Identify which cell holds the provided text, then report its [x, y] central coordinate. 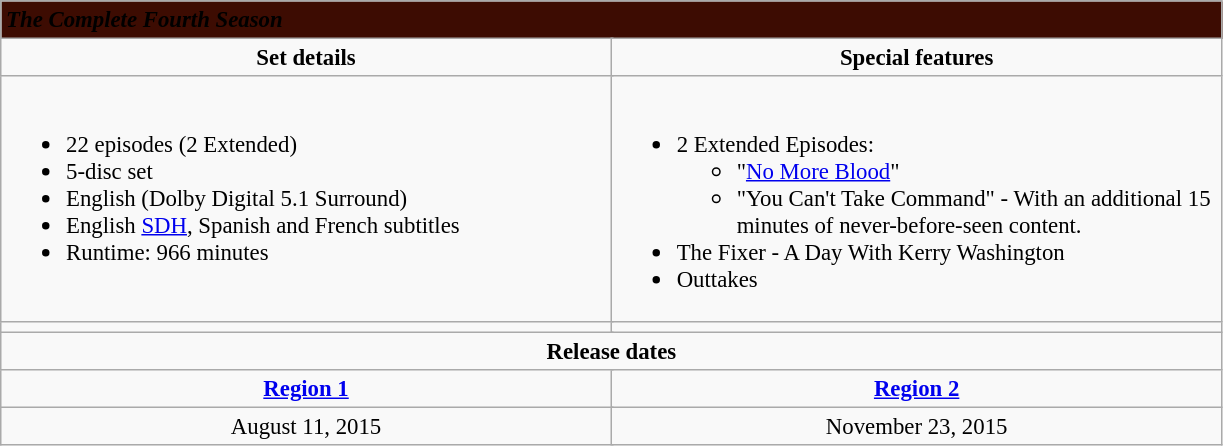
Special features [916, 58]
22 episodes (2 Extended)5-disc setEnglish (Dolby Digital 5.1 Surround)English SDH, Spanish and French subtitlesRuntime: 966 minutes [306, 198]
Region 2 [916, 388]
August 11, 2015 [306, 426]
Release dates [612, 351]
The Complete Fourth Season [612, 20]
Set details [306, 58]
November 23, 2015 [916, 426]
Region 1 [306, 388]
